Output the [x, y] coordinate of the center of the cell containing the given text.  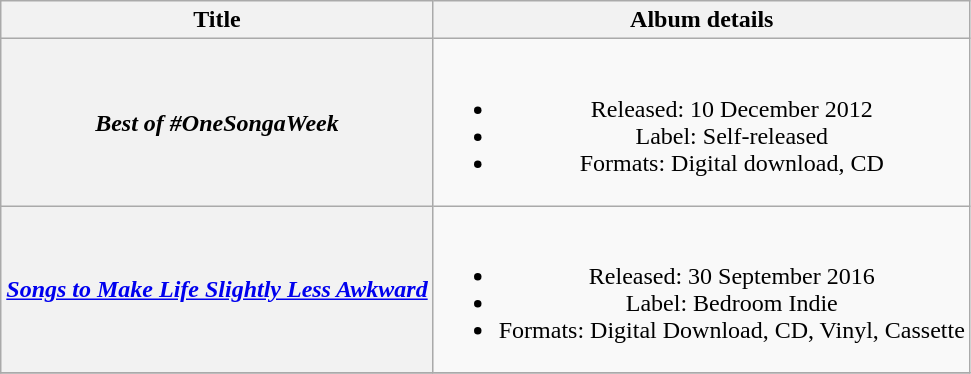
Released: 10 December 2012Label: Self-releasedFormats: Digital download, CD [702, 122]
Title [217, 20]
Released: 30 September 2016Label: Bedroom IndieFormats: Digital Download, CD, Vinyl, Cassette [702, 290]
Best of #OneSongaWeek [217, 122]
Songs to Make Life Slightly Less Awkward [217, 290]
Album details [702, 20]
